Extract the (x, y) coordinate from the center of the cell holding the provided text.  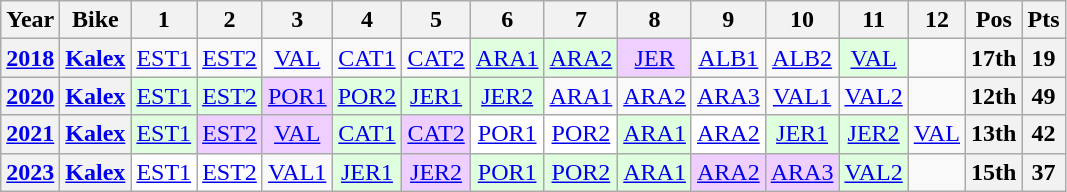
Pos (994, 20)
2 (230, 20)
2020 (30, 96)
9 (728, 20)
2023 (30, 172)
13th (994, 134)
37 (1044, 172)
12 (936, 20)
8 (655, 20)
7 (581, 20)
17th (994, 58)
5 (436, 20)
2018 (30, 58)
3 (297, 20)
6 (507, 20)
Year (30, 20)
49 (1044, 96)
12th (994, 96)
Pts (1044, 20)
ALB2 (802, 58)
11 (874, 20)
Bike (96, 20)
ALB1 (728, 58)
JER (655, 58)
42 (1044, 134)
10 (802, 20)
15th (994, 172)
2021 (30, 134)
19 (1044, 58)
1 (164, 20)
4 (367, 20)
